Locate the cell with the specified text and output its [X, Y] center coordinate. 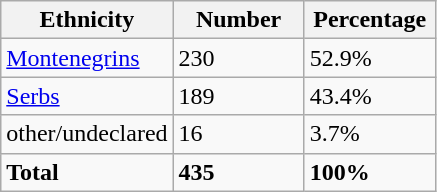
Total [87, 172]
Percentage [370, 20]
435 [238, 172]
Number [238, 20]
43.4% [370, 96]
Serbs [87, 96]
230 [238, 58]
100% [370, 172]
52.9% [370, 58]
3.7% [370, 134]
other/undeclared [87, 134]
16 [238, 134]
Montenegrins [87, 58]
189 [238, 96]
Ethnicity [87, 20]
